For the text-containing cell, return its midpoint in [X, Y] coordinate format. 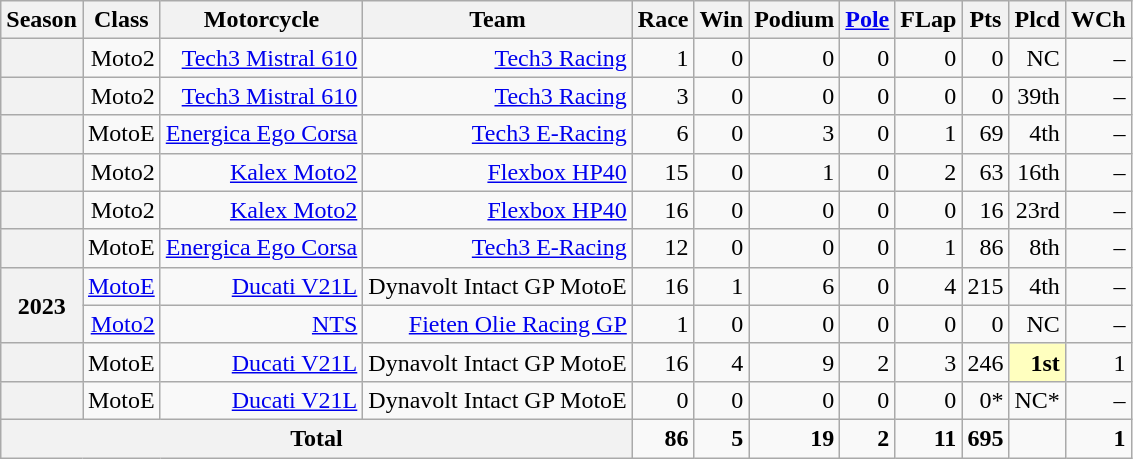
Class [121, 20]
Total [317, 438]
Team [498, 20]
9 [794, 362]
FLap [928, 20]
1st [1037, 362]
Pole [868, 20]
WCh [1098, 20]
63 [986, 172]
215 [986, 286]
8th [1037, 248]
12 [663, 248]
Plcd [1037, 20]
Fieten Olie Racing GP [498, 324]
0* [986, 400]
5 [722, 438]
Season [42, 20]
Win [722, 20]
Podium [794, 20]
NC* [1037, 400]
NTS [262, 324]
246 [986, 362]
69 [986, 134]
15 [663, 172]
2023 [42, 305]
Race [663, 20]
Pts [986, 20]
695 [986, 438]
19 [794, 438]
39th [1037, 96]
16th [1037, 172]
23rd [1037, 210]
11 [928, 438]
Motorcycle [262, 20]
